Capture the cell that displays the provided text and extract its (X, Y) central coordinate. 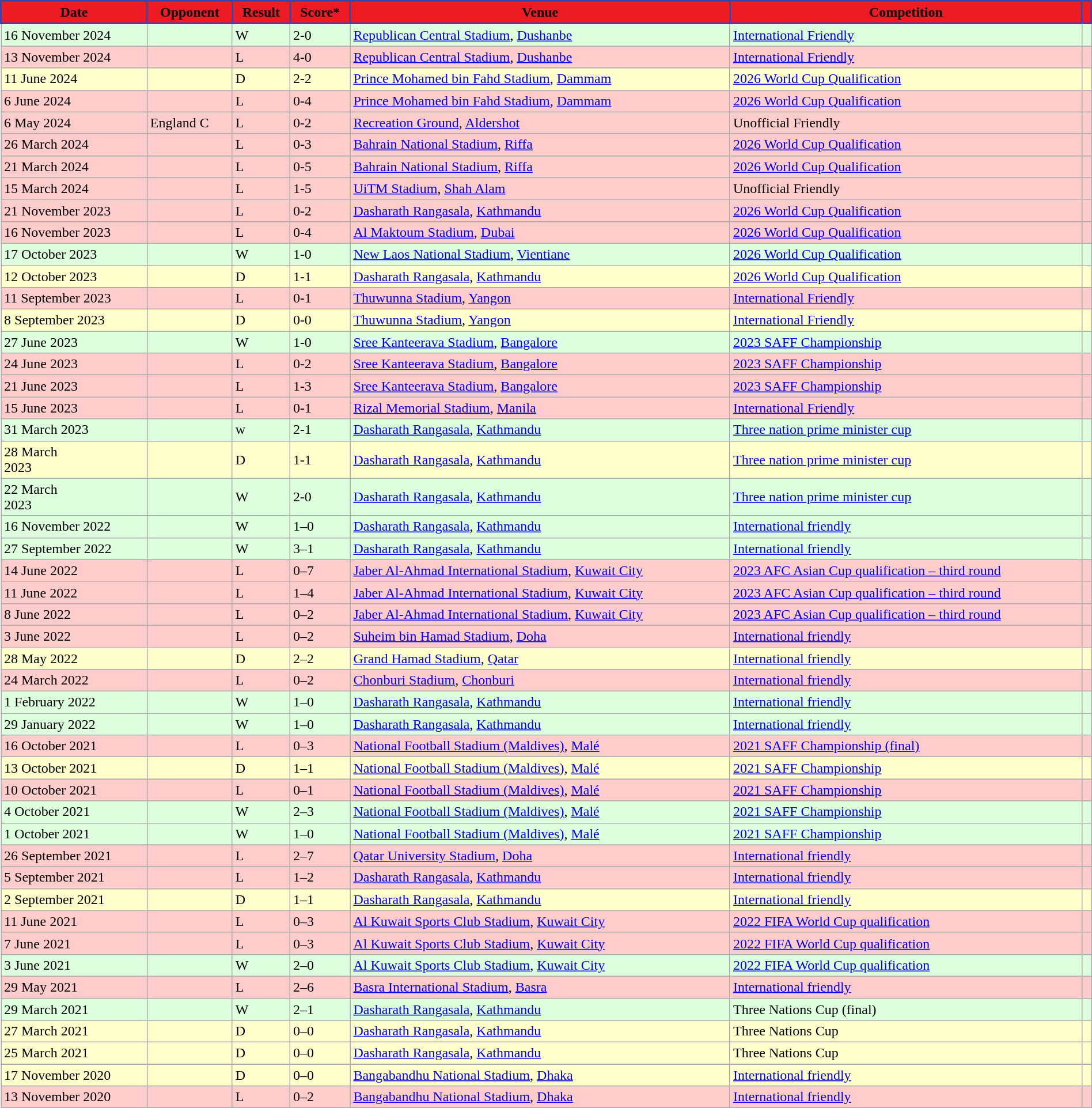
1 February 2022 (74, 702)
Competition (905, 13)
26 March 2024 (74, 145)
16 November 2023 (74, 232)
16 November 2024 (74, 35)
Qatar University Stadium, Doha (540, 856)
0–1 (320, 790)
2 September 2021 (74, 899)
26 September 2021 (74, 856)
13 November 2024 (74, 57)
6 May 2024 (74, 123)
2–1 (320, 1009)
Opponent (189, 13)
2–7 (320, 856)
Venue (540, 13)
England C (189, 123)
15 June 2023 (74, 408)
0-0 (320, 320)
21 March 2024 (74, 167)
4-0 (320, 57)
10 October 2021 (74, 790)
17 October 2023 (74, 254)
11 June 2021 (74, 921)
21 June 2023 (74, 386)
Al Maktoum Stadium, Dubai (540, 232)
0-5 (320, 167)
Grand Hamad Stadium, Qatar (540, 659)
13 November 2020 (74, 1097)
29 May 2021 (74, 987)
1-5 (320, 188)
New Laos National Stadium, Vientiane (540, 254)
Chonburi Stadium, Chonburi (540, 680)
2-2 (320, 79)
22 March2023 (74, 497)
27 March 2021 (74, 1031)
11 June 2022 (74, 592)
8 September 2023 (74, 320)
1-3 (320, 386)
28 March2023 (74, 460)
Rizal Memorial Stadium, Manila (540, 408)
21 November 2023 (74, 210)
2–2 (320, 659)
4 October 2021 (74, 812)
27 June 2023 (74, 342)
13 October 2021 (74, 768)
17 November 2020 (74, 1075)
w (261, 430)
2-1 (320, 430)
11 June 2024 (74, 79)
14 June 2022 (74, 570)
Basra International Stadium, Basra (540, 987)
2021 SAFF Championship (final) (905, 746)
2–0 (320, 965)
Three Nations Cup (final) (905, 1009)
15 March 2024 (74, 188)
UiTM Stadium, Shah Alam (540, 188)
7 June 2021 (74, 943)
3 June 2022 (74, 636)
2–6 (320, 987)
Recreation Ground, Aldershot (540, 123)
24 June 2023 (74, 364)
Score* (320, 13)
16 October 2021 (74, 746)
1 October 2021 (74, 834)
28 May 2022 (74, 659)
16 November 2022 (74, 527)
6 June 2024 (74, 101)
0–7 (320, 570)
Date (74, 13)
11 September 2023 (74, 298)
1–4 (320, 592)
1–2 (320, 878)
2–3 (320, 812)
12 October 2023 (74, 276)
31 March 2023 (74, 430)
5 September 2021 (74, 878)
Result (261, 13)
8 June 2022 (74, 614)
29 January 2022 (74, 724)
3 June 2021 (74, 965)
0-3 (320, 145)
3–1 (320, 549)
27 September 2022 (74, 549)
29 March 2021 (74, 1009)
25 March 2021 (74, 1053)
24 March 2022 (74, 680)
Suheim bin Hamad Stadium, Doha (540, 636)
